Return (X, Y) of the center of cell containing provided text 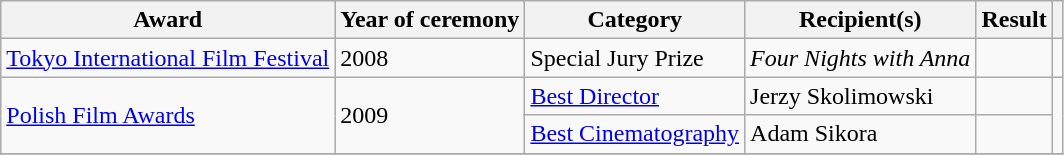
2008 (430, 58)
Category (635, 20)
Jerzy Skolimowski (860, 96)
Best Director (635, 96)
Award (168, 20)
Four Nights with Anna (860, 58)
Result (1014, 20)
Best Cinematography (635, 134)
Special Jury Prize (635, 58)
Polish Film Awards (168, 115)
2009 (430, 115)
Recipient(s) (860, 20)
Adam Sikora (860, 134)
Tokyo International Film Festival (168, 58)
Year of ceremony (430, 20)
